Output the [X, Y] coordinate of the center of the cell containing the given text.  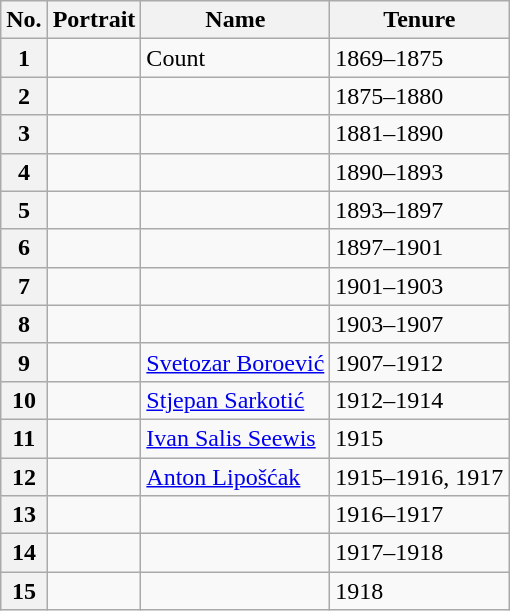
3 [24, 134]
1915–1916, 1917 [420, 477]
1916–1917 [420, 515]
9 [24, 362]
15 [24, 591]
13 [24, 515]
2 [24, 96]
1881–1890 [420, 134]
1893–1897 [420, 210]
Name [236, 20]
Stjepan Sarkotić [236, 400]
Portrait [94, 20]
12 [24, 477]
7 [24, 286]
1917–1918 [420, 553]
8 [24, 324]
1901–1903 [420, 286]
1 [24, 58]
10 [24, 400]
Anton Lipošćak [236, 477]
Tenure [420, 20]
1869–1875 [420, 58]
1918 [420, 591]
1897–1901 [420, 248]
1915 [420, 438]
1903–1907 [420, 324]
Svetozar Boroević [236, 362]
Ivan Salis Seewis [236, 438]
14 [24, 553]
4 [24, 172]
1912–1914 [420, 400]
5 [24, 210]
1890–1893 [420, 172]
11 [24, 438]
1875–1880 [420, 96]
No. [24, 20]
1907–1912 [420, 362]
6 [24, 248]
Count [236, 58]
